Scan for the cell matching the given text and deliver its (x, y) coordinate at center. 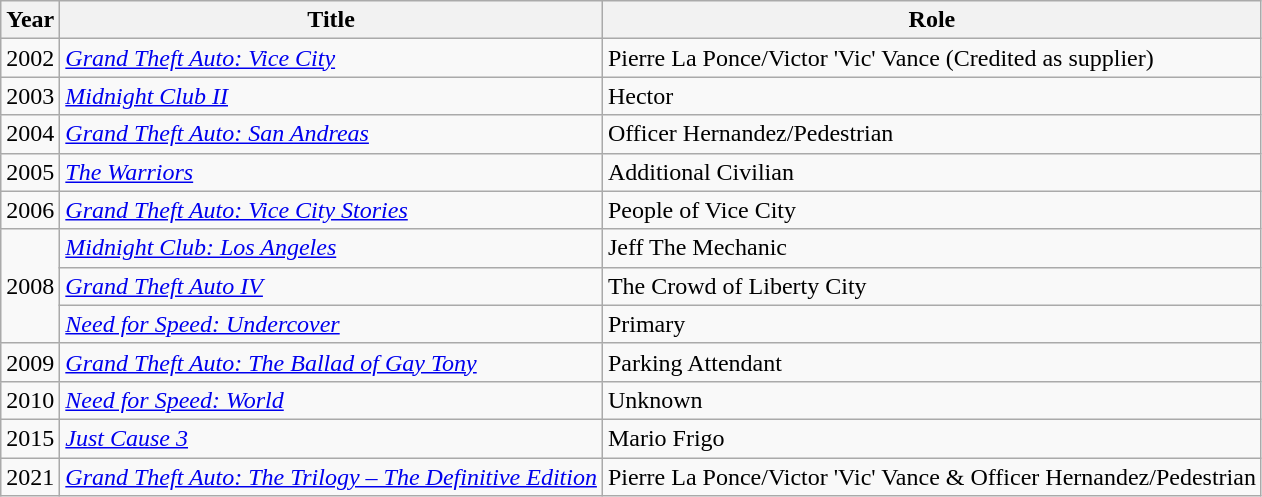
Pierre La Ponce/Victor 'Vic' Vance & Officer Hernandez/Pedestrian (932, 477)
2015 (30, 438)
The Warriors (332, 172)
Midnight Club: Los Angeles (332, 248)
Grand Theft Auto: The Ballad of Gay Tony (332, 362)
Mario Frigo (932, 438)
People of Vice City (932, 210)
2003 (30, 96)
Hector (932, 96)
Grand Theft Auto IV (332, 286)
Grand Theft Auto: Vice City Stories (332, 210)
2006 (30, 210)
Parking Attendant (932, 362)
2010 (30, 400)
Title (332, 20)
Need for Speed: Undercover (332, 324)
Year (30, 20)
Officer Hernandez/Pedestrian (932, 134)
Jeff The Mechanic (932, 248)
The Crowd of Liberty City (932, 286)
2002 (30, 58)
Grand Theft Auto: Vice City (332, 58)
Additional Civilian (932, 172)
2021 (30, 477)
2004 (30, 134)
Need for Speed: World (332, 400)
2009 (30, 362)
2008 (30, 286)
Just Cause 3 (332, 438)
Primary (932, 324)
Role (932, 20)
Unknown (932, 400)
Midnight Club II (332, 96)
Pierre La Ponce/Victor 'Vic' Vance (Credited as supplier) (932, 58)
Grand Theft Auto: The Trilogy – The Definitive Edition (332, 477)
Grand Theft Auto: San Andreas (332, 134)
2005 (30, 172)
